Scan for the cell matching the given text and deliver its (x, y) coordinate at center. 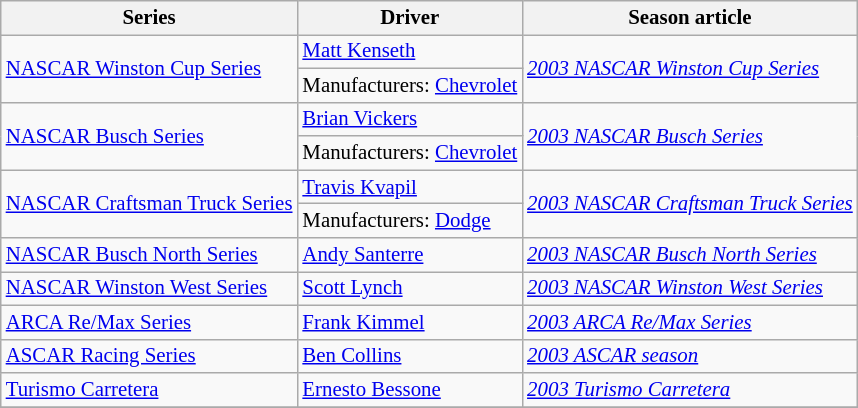
Driver (410, 18)
2003 NASCAR Busch Series (690, 136)
Turismo Carretera (150, 390)
2003 NASCAR Craftsman Truck Series (690, 204)
ARCA Re/Max Series (150, 322)
NASCAR Craftsman Truck Series (150, 204)
Ben Collins (410, 356)
Manufacturers: Dodge (410, 221)
2003 NASCAR Busch North Series (690, 255)
2003 NASCAR Winston West Series (690, 288)
Series (150, 18)
NASCAR Busch North Series (150, 255)
Brian Vickers (410, 119)
Matt Kenseth (410, 51)
Season article (690, 18)
Andy Santerre (410, 255)
Travis Kvapil (410, 187)
NASCAR Winston West Series (150, 288)
2003 ARCA Re/Max Series (690, 322)
Frank Kimmel (410, 322)
ASCAR Racing Series (150, 356)
2003 Turismo Carretera (690, 390)
Scott Lynch (410, 288)
Ernesto Bessone (410, 390)
NASCAR Busch Series (150, 136)
2003 NASCAR Winston Cup Series (690, 68)
2003 ASCAR season (690, 356)
NASCAR Winston Cup Series (150, 68)
